Search for the cell housing the specified text and yield its (X, Y) center coordinate. 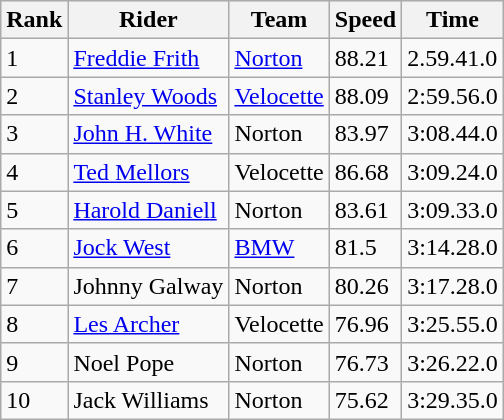
1 (34, 58)
BMW (279, 248)
3:09.33.0 (453, 210)
Speed (365, 20)
75.62 (365, 400)
3:09.24.0 (453, 172)
John H. White (148, 134)
8 (34, 324)
Stanley Woods (148, 96)
Rank (34, 20)
Jack Williams (148, 400)
3 (34, 134)
76.73 (365, 362)
3:29.35.0 (453, 400)
3:14.28.0 (453, 248)
2 (34, 96)
88.21 (365, 58)
9 (34, 362)
Les Archer (148, 324)
81.5 (365, 248)
Time (453, 20)
7 (34, 286)
Harold Daniell (148, 210)
Freddie Frith (148, 58)
3:26.22.0 (453, 362)
10 (34, 400)
Jock West (148, 248)
76.96 (365, 324)
Noel Pope (148, 362)
80.26 (365, 286)
Rider (148, 20)
83.97 (365, 134)
86.68 (365, 172)
3:17.28.0 (453, 286)
3:25.55.0 (453, 324)
Ted Mellors (148, 172)
2:59.56.0 (453, 96)
88.09 (365, 96)
5 (34, 210)
6 (34, 248)
2.59.41.0 (453, 58)
Team (279, 20)
4 (34, 172)
3:08.44.0 (453, 134)
83.61 (365, 210)
Johnny Galway (148, 286)
